Determine the [X, Y] coordinate at the center of the cell enclosing the given text.  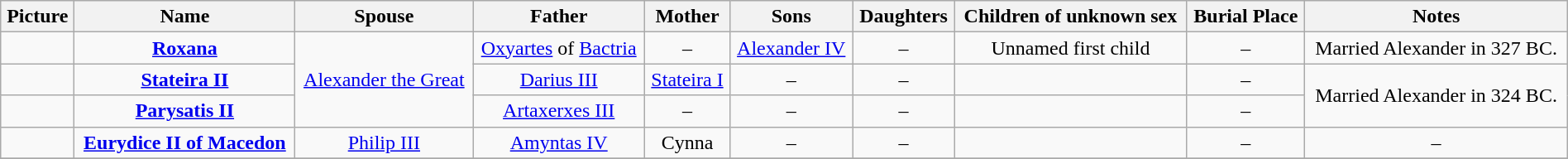
Spouse [384, 17]
Stateira I [688, 79]
Mother [688, 17]
Cynna [688, 142]
Alexander IV [791, 48]
Married Alexander in 324 BC. [1436, 95]
Amyntas IV [559, 142]
Darius III [559, 79]
Sons [791, 17]
Picture [38, 17]
Parysatis II [185, 111]
Artaxerxes III [559, 111]
Children of unknown sex [1070, 17]
Burial Place [1245, 17]
Alexander the Great [384, 79]
Stateira II [185, 79]
Philip III [384, 142]
Father [559, 17]
Unnamed first child [1070, 48]
Married Alexander in 327 BC. [1436, 48]
Roxana [185, 48]
Notes [1436, 17]
Oxyartes of Bactria [559, 48]
Daughters [903, 17]
Eurydice II of Macedon [185, 142]
Name [185, 17]
